Detect which cell encompasses the target text, then output its (X, Y) center coordinate. 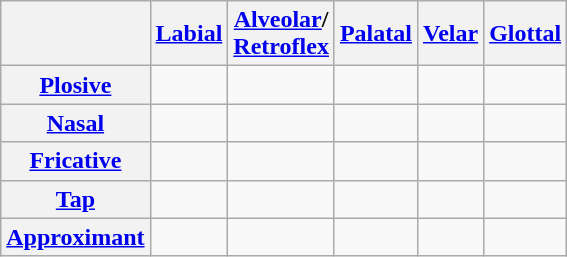
Nasal (76, 123)
Glottal (526, 34)
Velar (450, 34)
Alveolar/Retroflex (282, 34)
Approximant (76, 237)
Tap (76, 199)
Plosive (76, 85)
Labial (189, 34)
Fricative (76, 161)
Palatal (376, 34)
